Identify which cell holds the provided text, then report its (X, Y) central coordinate. 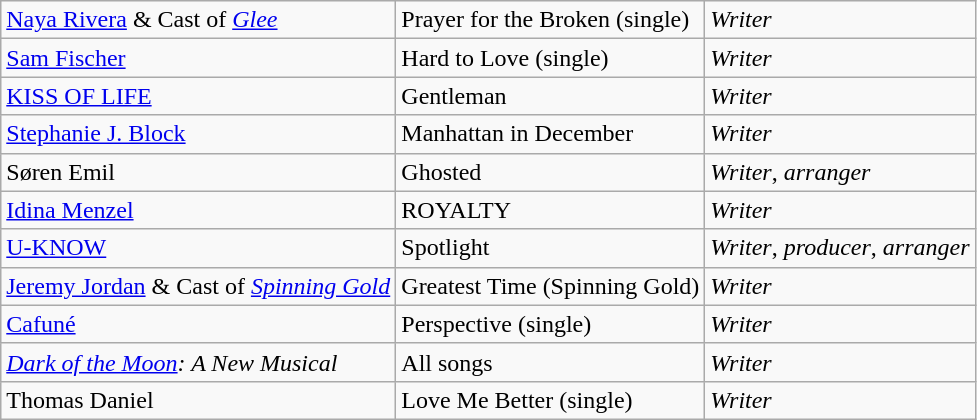
Spotlight (550, 248)
Manhattan in December (550, 134)
U-KNOW (198, 248)
Thomas Daniel (198, 400)
Stephanie J. Block (198, 134)
Dark of the Moon: A New Musical (198, 362)
Naya Rivera & Cast of Glee (198, 20)
Gentleman (550, 96)
Writer, arranger (840, 172)
Greatest Time (Spinning Gold) (550, 286)
Jeremy Jordan & Cast of Spinning Gold (198, 286)
Ghosted (550, 172)
Idina Menzel (198, 210)
Prayer for the Broken (single) (550, 20)
All songs (550, 362)
Sam Fischer (198, 58)
Perspective (single) (550, 324)
Cafuné (198, 324)
Writer, producer, arranger (840, 248)
Hard to Love (single) (550, 58)
Love Me Better (single) (550, 400)
Søren Emil (198, 172)
KISS OF LIFE (198, 96)
ROYALTY (550, 210)
